Locate the cell with the specified text and output its (x, y) center coordinate. 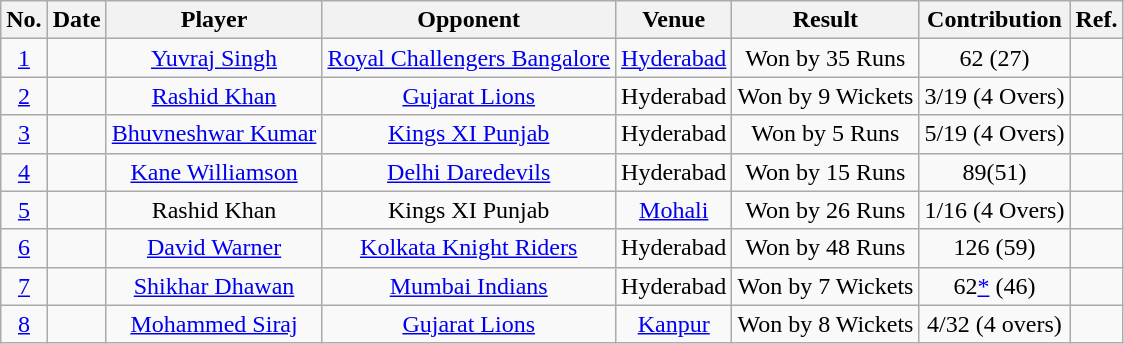
2 (24, 96)
No. (24, 20)
Contribution (994, 20)
1/16 (4 Overs) (994, 210)
Kolkata Knight Riders (469, 248)
3 (24, 134)
Player (214, 20)
Result (826, 20)
Shikhar Dhawan (214, 286)
Kane Williamson (214, 172)
7 (24, 286)
Venue (674, 20)
62 (27) (994, 58)
Won by 48 Runs (826, 248)
62* (46) (994, 286)
Mohammed Siraj (214, 324)
3/19 (4 Overs) (994, 96)
Won by 5 Runs (826, 134)
5 (24, 210)
4/32 (4 overs) (994, 324)
Won by 9 Wickets (826, 96)
6 (24, 248)
Mumbai Indians (469, 286)
5/19 (4 Overs) (994, 134)
4 (24, 172)
Royal Challengers Bangalore (469, 58)
Kanpur (674, 324)
Opponent (469, 20)
Mohali (674, 210)
8 (24, 324)
Won by 35 Runs (826, 58)
Bhuvneshwar Kumar (214, 134)
89(51) (994, 172)
Yuvraj Singh (214, 58)
Date (76, 20)
Won by 15 Runs (826, 172)
David Warner (214, 248)
126 (59) (994, 248)
Won by 8 Wickets (826, 324)
Delhi Daredevils (469, 172)
Ref. (1096, 20)
Won by 26 Runs (826, 210)
1 (24, 58)
Won by 7 Wickets (826, 286)
